Determine the (X, Y) coordinate at the center of the cell enclosing the given text.  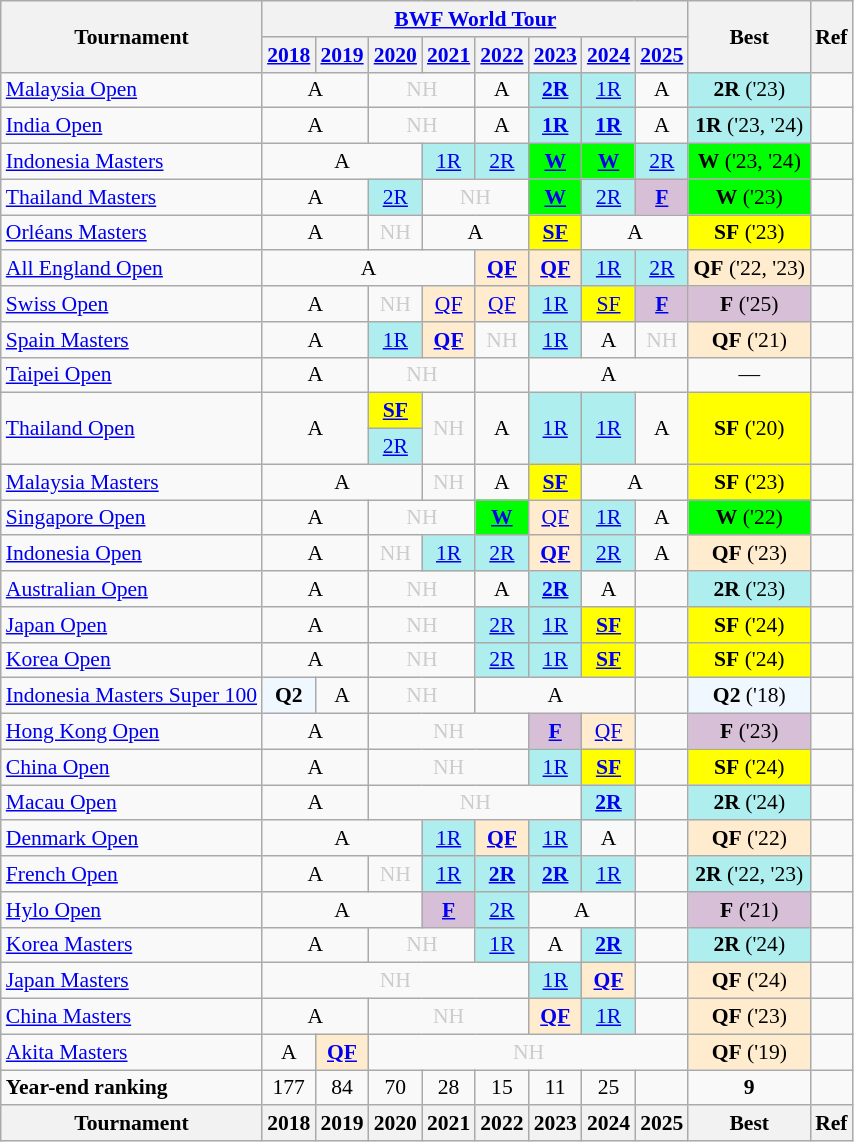
W ('23) (749, 197)
SF ('20) (749, 428)
Indonesia Masters Super 100 (132, 696)
QF ('22, '23) (749, 269)
India Open (132, 126)
Spain Masters (132, 340)
2R ('22, '23) (749, 874)
F ('21) (749, 910)
Korea Masters (132, 945)
F ('25) (749, 304)
1R ('23, '24) (749, 126)
Year-end ranking (132, 1088)
Taipei Open (132, 375)
China Open (132, 767)
Indonesia Masters (132, 162)
Hylo Open (132, 910)
Macau Open (132, 803)
All England Open (132, 269)
Denmark Open (132, 839)
15 (502, 1088)
French Open (132, 874)
Swiss Open (132, 304)
Hong Kong Open (132, 732)
28 (448, 1088)
F ('23) (749, 732)
QF ('21) (749, 340)
Thailand Masters (132, 197)
W ('22) (749, 518)
BWF World Tour (475, 19)
China Masters (132, 1017)
Japan Masters (132, 981)
Korea Open (132, 660)
QF ('24) (749, 981)
Australian Open (132, 589)
Akita Masters (132, 1052)
70 (396, 1088)
Malaysia Masters (132, 482)
9 (749, 1088)
84 (342, 1088)
Japan Open (132, 625)
Thailand Open (132, 428)
Q2 (288, 696)
Orléans Masters (132, 233)
QF ('22) (749, 839)
177 (288, 1088)
QF ('19) (749, 1052)
25 (608, 1088)
Q2 ('18) (749, 696)
W ('23, '24) (749, 162)
— (749, 375)
Indonesia Open (132, 554)
Singapore Open (132, 518)
11 (556, 1088)
Malaysia Open (132, 90)
